Return the (x, y) coordinate for the center point of the cell that contains the specified text.  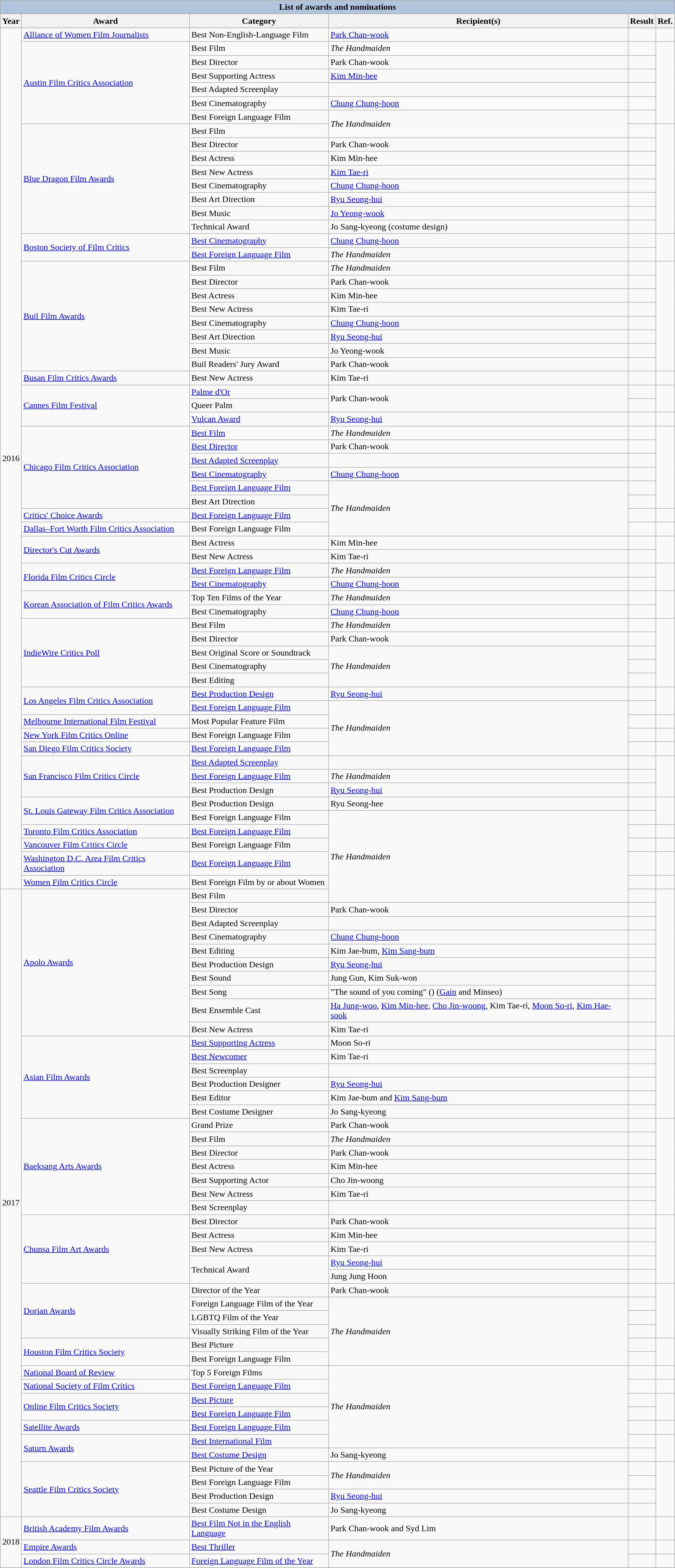
Palme d'Or (259, 391)
Best Ensemble Cast (259, 1010)
Most Popular Feature Film (259, 721)
Boston Society of Film Critics (105, 248)
Best International Film (259, 1441)
LGBTQ Film of the Year (259, 1318)
Critics' Choice Awards (105, 515)
Houston Film Critics Society (105, 1352)
Busan Film Critics Awards (105, 378)
Washington D.C. Area Film Critics Association (105, 864)
Top Ten Films of the Year (259, 597)
Apolo Awards (105, 963)
"The sound of you coming" () (Gain and Minseo) (478, 992)
Best Picture of the Year (259, 1468)
Park Chan-wook and Syd Lim (478, 1528)
Visually Striking Film of the Year (259, 1331)
Korean Association of Film Critics Awards (105, 604)
Empire Awards (105, 1547)
Satellite Awards (105, 1427)
Category (259, 21)
San Diego Film Critics Society (105, 749)
Chicago Film Critics Association (105, 467)
2018 (11, 1542)
Cho Jin-woong (478, 1180)
IndieWire Critics Poll (105, 653)
Asian Film Awards (105, 1077)
Best Non-English-Language Film (259, 35)
National Society of Film Critics (105, 1386)
Ha Jung-woo, Kim Min-hee, Cho Jin-woong, Kim Tae-ri, Moon So-ri, Kim Hae-sook (478, 1010)
Best Costume Designer (259, 1112)
Alliance of Women Film Journalists (105, 35)
Dorian Awards (105, 1310)
Jung Jung Hoon (478, 1276)
Director of the Year (259, 1290)
Toronto Film Critics Association (105, 831)
Online Film Critics Society (105, 1407)
2016 (11, 458)
Result (642, 21)
Best Production Designer (259, 1084)
Best Sound (259, 978)
Cannes Film Festival (105, 405)
Ryu Seong-hee (478, 803)
Dallas–Fort Worth Film Critics Association (105, 529)
Best Editor (259, 1098)
Best Supporting Actor (259, 1180)
New York Film Critics Online (105, 735)
St. Louis Gateway Film Critics Association (105, 810)
Best Song (259, 992)
San Francisco Film Critics Circle (105, 776)
Grand Prize (259, 1125)
Kim Jae-bum and Kim Sang-bum (478, 1098)
Los Angeles Film Critics Association (105, 701)
Vancouver Film Critics Circle (105, 845)
Director's Cut Awards (105, 549)
Ref. (665, 21)
Florida Film Critics Circle (105, 577)
Saturn Awards (105, 1448)
Jo Sang-kyeong (costume design) (478, 227)
Award (105, 21)
Seattle Film Critics Society (105, 1489)
List of awards and nominations (337, 7)
Best Newcomer (259, 1056)
Melbourne International Film Festival (105, 721)
Women Film Critics Circle (105, 882)
Moon So-ri (478, 1043)
British Academy Film Awards (105, 1528)
National Board of Review (105, 1372)
Best Original Score or Soundtrack (259, 653)
Year (11, 21)
Best Foreign Film by or about Women (259, 882)
Baeksang Arts Awards (105, 1166)
Vulcan Award (259, 419)
Chunsa Film Art Awards (105, 1249)
Blue Dragon Film Awards (105, 179)
2017 (11, 1203)
Kim Jae-bum, Kim Sang-bum (478, 951)
Queer Palm (259, 406)
Recipient(s) (478, 21)
Austin Film Critics Association (105, 83)
Best Film Not in the English Language (259, 1528)
Jung Gun, Kim Suk-won (478, 978)
Buil Readers' Jury Award (259, 364)
Buil Film Awards (105, 316)
London Film Critics Circle Awards (105, 1561)
Top 5 Foreign Films (259, 1372)
Best Thriller (259, 1547)
